Return [X, Y] of the center of cell containing provided text 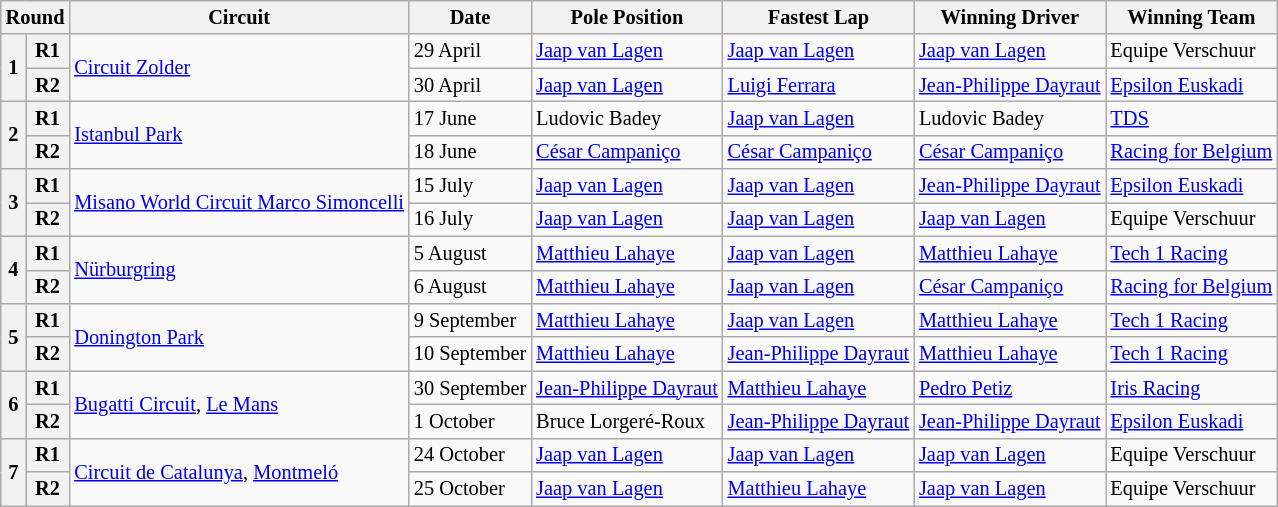
16 July [470, 219]
5 August [470, 253]
30 September [470, 388]
1 [14, 68]
Donington Park [239, 336]
Circuit Zolder [239, 68]
Date [470, 17]
2 [14, 134]
Pole Position [626, 17]
Winning Team [1192, 17]
Iris Racing [1192, 388]
15 July [470, 186]
Bruce Lorgeré-Roux [626, 421]
Circuit [239, 17]
Round [36, 17]
Circuit de Catalunya, Montmeló [239, 472]
Pedro Petiz [1010, 388]
6 [14, 404]
18 June [470, 152]
29 April [470, 51]
Fastest Lap [818, 17]
1 October [470, 421]
4 [14, 270]
Nürburgring [239, 270]
17 June [470, 118]
24 October [470, 455]
7 [14, 472]
3 [14, 202]
5 [14, 336]
Bugatti Circuit, Le Mans [239, 404]
Misano World Circuit Marco Simoncelli [239, 202]
TDS [1192, 118]
10 September [470, 354]
Istanbul Park [239, 134]
6 August [470, 287]
9 September [470, 320]
30 April [470, 85]
Luigi Ferrara [818, 85]
Winning Driver [1010, 17]
25 October [470, 489]
